Extract the (x, y) coordinate from the center of the cell holding the provided text.  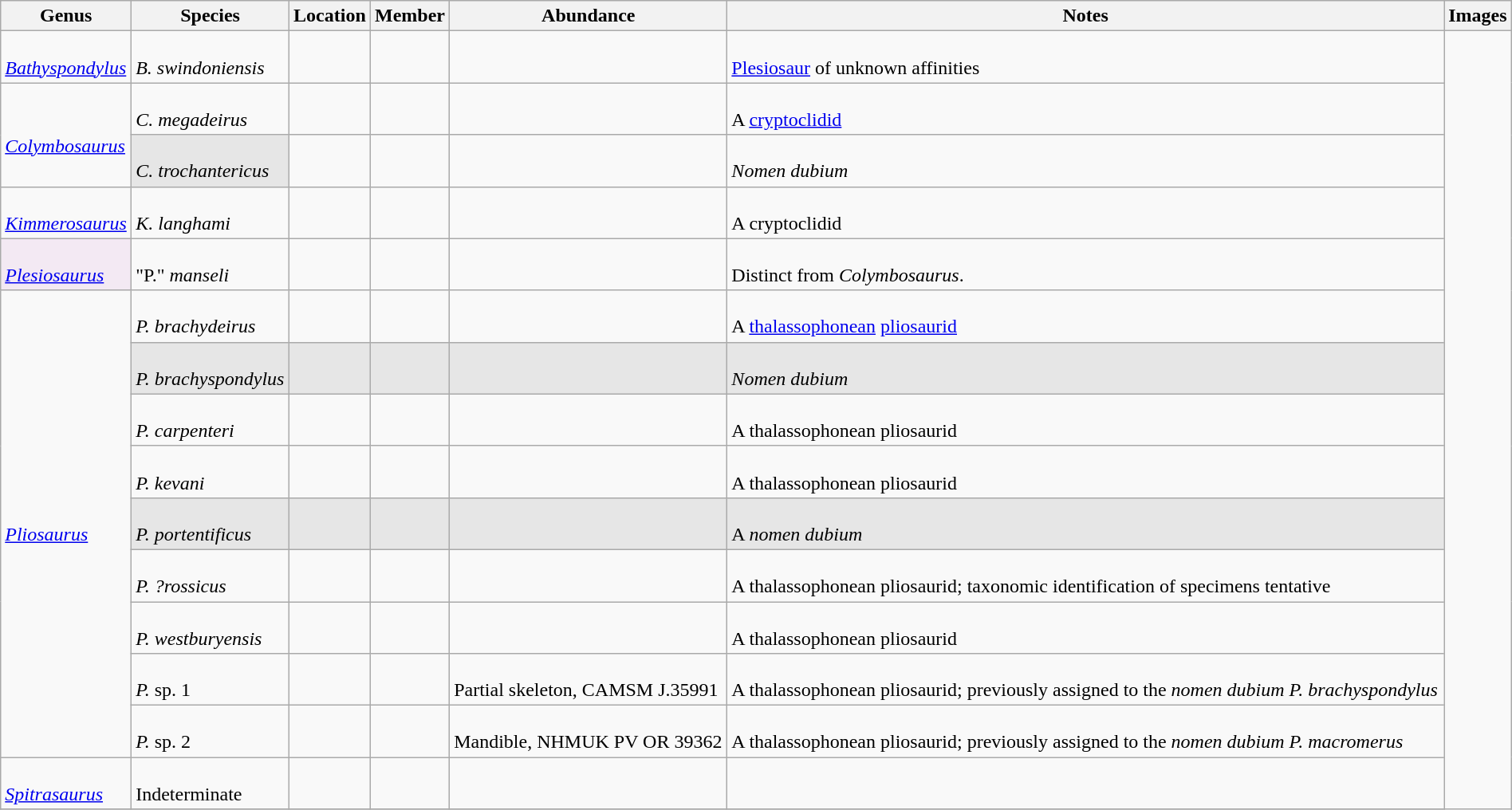
P. carpenteri (211, 419)
B. swindoniensis (211, 57)
A thalassophonean pliosaurid; taxonomic identification of specimens tentative (1086, 576)
C. trochantericus (211, 161)
Bathyspondylus (66, 57)
Mandible, NHMUK PV OR 39362 (589, 732)
Partial skeleton, CAMSM J.35991 (589, 679)
Indeterminate (211, 783)
Kimmerosaurus (66, 212)
C. megadeirus (211, 108)
Notes (1086, 16)
"P." manseli (211, 265)
P. brachyspondylus (211, 368)
P. westburyensis (211, 627)
Colymbosaurus (66, 135)
Plesiosaurus (66, 265)
A thalassophonean pliosaurid; previously assigned to the nomen dubium P. macromerus (1086, 732)
Pliosaurus (66, 524)
P. sp. 2 (211, 732)
P. sp. 1 (211, 679)
Member (410, 16)
P. ?rossicus (211, 576)
Spitrasaurus (66, 783)
Images (1479, 16)
P. portentificus (211, 523)
K. langhami (211, 212)
Distinct from Colymbosaurus. (1086, 265)
P. brachydeirus (211, 316)
Plesiosaur of unknown affinities (1086, 57)
Genus (66, 16)
P. kevani (211, 472)
A nomen dubium (1086, 523)
Abundance (589, 16)
Species (211, 16)
Location (329, 16)
A thalassophonean pliosaurid; previously assigned to the nomen dubium P. brachyspondylus (1086, 679)
